Return the (X, Y) coordinate for the center point of the cell that contains the specified text.  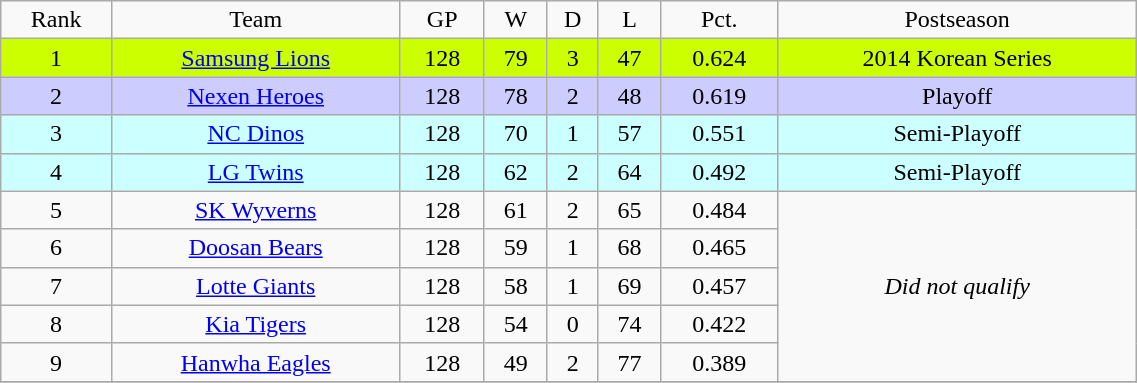
Nexen Heroes (256, 96)
L (630, 20)
7 (56, 286)
Playoff (958, 96)
58 (516, 286)
W (516, 20)
Rank (56, 20)
61 (516, 210)
64 (630, 172)
65 (630, 210)
69 (630, 286)
LG Twins (256, 172)
NC Dinos (256, 134)
47 (630, 58)
62 (516, 172)
9 (56, 362)
Team (256, 20)
0.422 (720, 324)
57 (630, 134)
0 (572, 324)
0.624 (720, 58)
48 (630, 96)
68 (630, 248)
0.457 (720, 286)
0.492 (720, 172)
0.551 (720, 134)
Lotte Giants (256, 286)
0.389 (720, 362)
Postseason (958, 20)
59 (516, 248)
6 (56, 248)
Did not qualify (958, 286)
5 (56, 210)
2014 Korean Series (958, 58)
4 (56, 172)
77 (630, 362)
0.619 (720, 96)
Doosan Bears (256, 248)
78 (516, 96)
54 (516, 324)
0.465 (720, 248)
GP (442, 20)
70 (516, 134)
Hanwha Eagles (256, 362)
SK Wyverns (256, 210)
D (572, 20)
Samsung Lions (256, 58)
79 (516, 58)
8 (56, 324)
49 (516, 362)
Pct. (720, 20)
Kia Tigers (256, 324)
74 (630, 324)
0.484 (720, 210)
